Search for the cell housing the specified text and yield its [x, y] center coordinate. 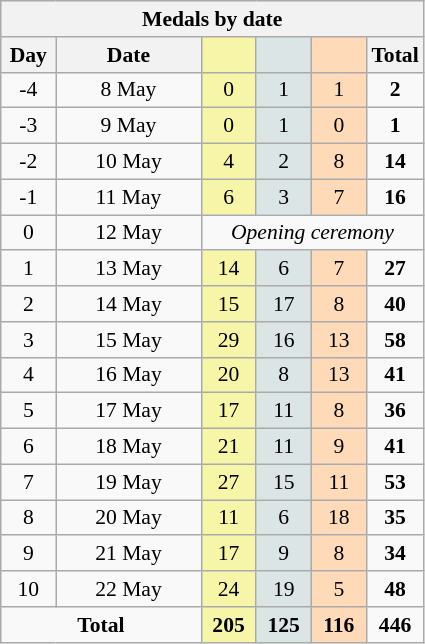
Day [28, 55]
20 May [128, 518]
19 [284, 589]
20 [228, 375]
11 May [128, 197]
10 May [128, 162]
48 [394, 589]
35 [394, 518]
40 [394, 304]
Opening ceremony [312, 233]
12 May [128, 233]
21 May [128, 554]
125 [284, 625]
22 May [128, 589]
34 [394, 554]
21 [228, 447]
116 [338, 625]
29 [228, 340]
16 May [128, 375]
24 [228, 589]
53 [394, 482]
18 May [128, 447]
14 May [128, 304]
-4 [28, 90]
36 [394, 411]
15 May [128, 340]
58 [394, 340]
Date [128, 55]
17 May [128, 411]
19 May [128, 482]
Medals by date [212, 19]
10 [28, 589]
8 May [128, 90]
-3 [28, 126]
18 [338, 518]
-1 [28, 197]
9 May [128, 126]
205 [228, 625]
446 [394, 625]
-2 [28, 162]
13 May [128, 269]
